From the cell containing the given text, extract its center point as (x, y) coordinate. 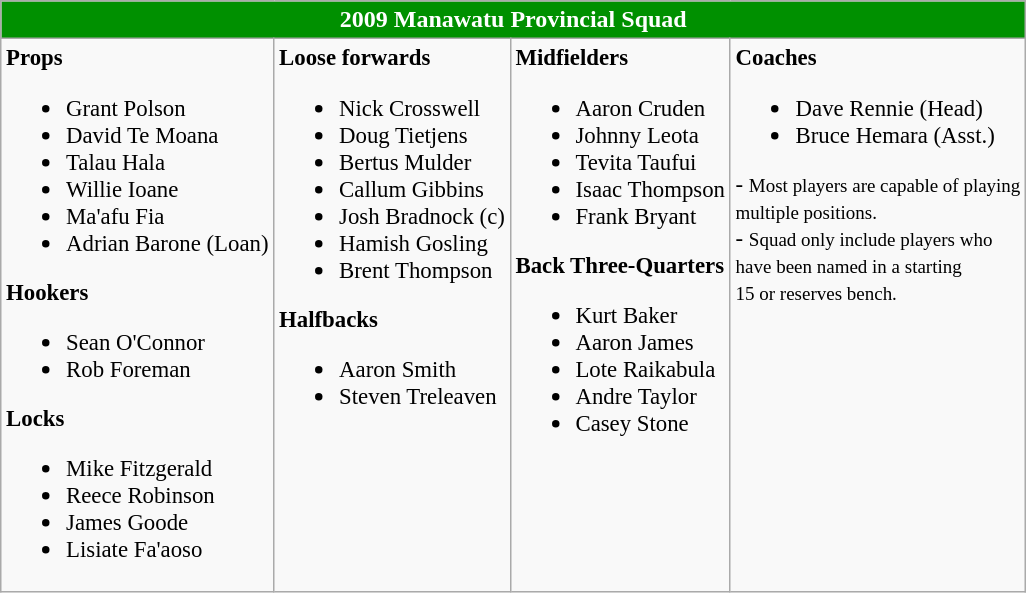
Loose forwardsNick CrosswellDoug TietjensBertus MulderCallum GibbinsJosh Bradnock (c)Hamish GoslingBrent ThompsonHalfbacksAaron SmithSteven Treleaven (392, 315)
2009 Manawatu Provincial Squad (514, 20)
